Detect which cell encompasses the target text, then output its [X, Y] center coordinate. 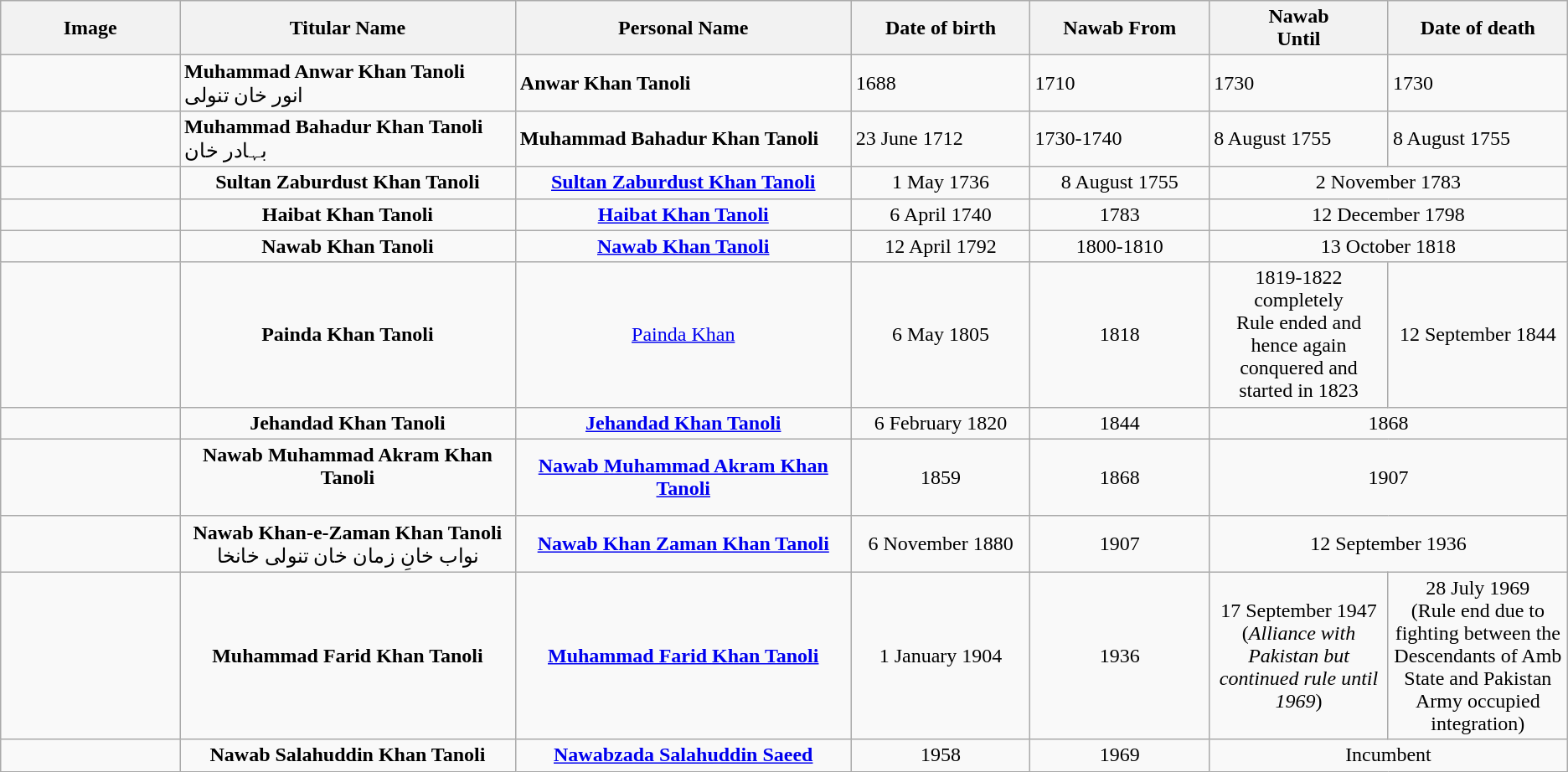
6 November 1880 [941, 544]
Painda Khan Tanoli [347, 335]
12 April 1792 [941, 246]
Nawab Khan-e-Zaman Khan Tanoliنواب خانِ زمان خان تنولی خانخا [347, 544]
Painda Khan [683, 335]
Personal Name [683, 28]
1 May 1736 [941, 183]
1783 [1120, 214]
Date of birth [941, 28]
6 May 1805 [941, 335]
Muhammad Anwar Khan Tanoliانور خان تنولی [347, 84]
Nawab Salahuddin Khan Tanoli [347, 755]
Nawab From [1120, 28]
Date of death [1478, 28]
1730-1740 [1120, 139]
1688 [941, 84]
6 April 1740 [941, 214]
1819-1822 completelyRule ended and hence again conquered and started in 1823 [1299, 335]
1710 [1120, 84]
13 October 1818 [1389, 246]
1969 [1120, 755]
Image [90, 28]
12 December 1798 [1389, 214]
1844 [1120, 423]
1800-1810 [1120, 246]
12 September 1936 [1389, 544]
6 February 1820 [941, 423]
Titular Name [347, 28]
1818 [1120, 335]
Anwar Khan Tanoli [683, 84]
12 September 1844 [1478, 335]
2 November 1783 [1389, 183]
23 June 1712 [941, 139]
Incumbent [1389, 755]
Nawabzada Salahuddin Saeed [683, 755]
17 September 1947(Alliance with Pakistan but continued rule until 1969) [1299, 656]
Muhammad Bahadur Khan Tanoliبہادر خان [347, 139]
1 January 1904 [941, 656]
1936 [1120, 656]
1859 [941, 477]
NawabUntil [1299, 28]
1958 [941, 755]
28 July 1969(Rule end due to fighting between the Descendants of Amb State and Pakistan Army occupied integration) [1478, 656]
Nawab Khan Zaman Khan Tanoli [683, 544]
Muhammad Bahadur Khan Tanoli [683, 139]
